Capture the cell that displays the provided text and extract its [x, y] central coordinate. 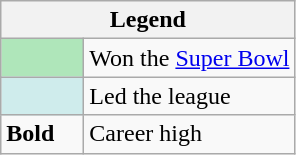
Led the league [190, 96]
Bold [42, 134]
Legend [148, 20]
Career high [190, 134]
Won the Super Bowl [190, 58]
